Determine the [x, y] coordinate at the center of the cell enclosing the given text.  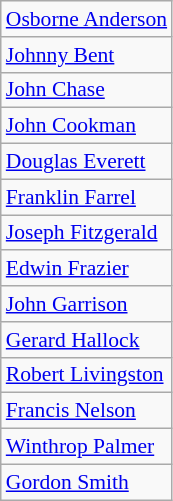
Robert Livingston [86, 375]
Joseph Fitzgerald [86, 233]
Johnny Bent [86, 55]
Gerard Hallock [86, 340]
Francis Nelson [86, 411]
John Cookman [86, 126]
Gordon Smith [86, 482]
Douglas Everett [86, 162]
John Garrison [86, 304]
Edwin Frazier [86, 269]
Osborne Anderson [86, 19]
John Chase [86, 90]
Winthrop Palmer [86, 447]
Franklin Farrel [86, 197]
